Find where the given text appears and provide that cell's center as [X, Y] coordinate. 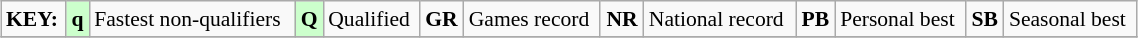
KEY: [34, 19]
SB [985, 19]
Seasonal best [1070, 19]
q [78, 19]
National record [720, 19]
Personal best [900, 19]
Games record [532, 19]
NR [622, 19]
Fastest non-qualifiers [192, 19]
PB [816, 19]
Qualified [371, 19]
Q [309, 19]
GR [442, 19]
